Extract the (x, y) coordinate from the center of the cell holding the provided text.  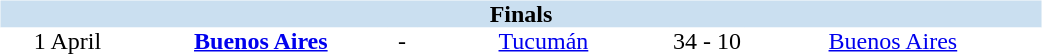
Tucumán (544, 42)
- (402, 42)
34 - 10 (707, 42)
1 April (67, 42)
Finals (520, 14)
